Extract the (x, y) coordinate from the center of the cell holding the provided text.  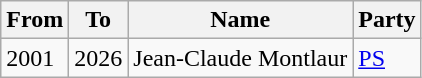
2026 (98, 58)
Jean-Claude Montlaur (240, 58)
From (35, 20)
PS (387, 58)
2001 (35, 58)
To (98, 20)
Party (387, 20)
Name (240, 20)
